Return (X, Y) of the center of cell containing provided text 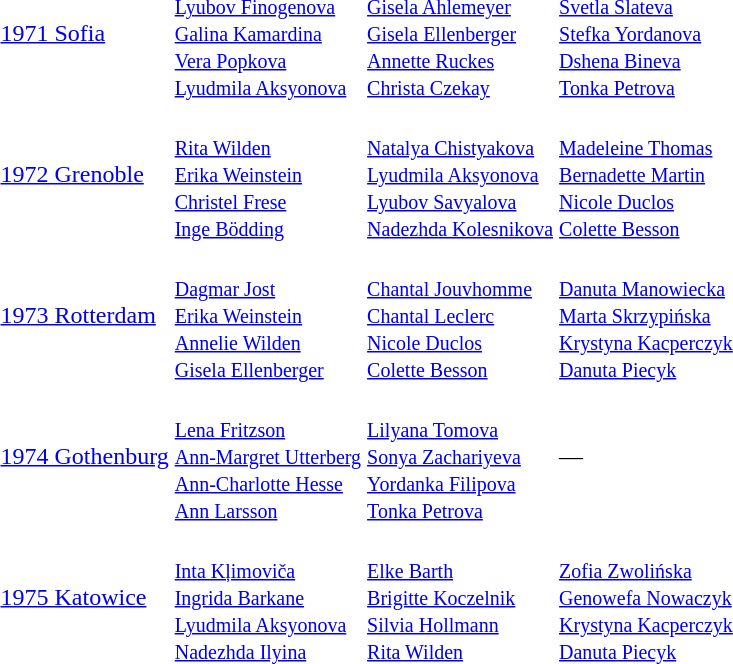
Lena FritzsonAnn-Margret UtterbergAnn-Charlotte HesseAnn Larsson (268, 456)
Lilyana TomovaSonya ZachariyevaYordanka FilipovaTonka Petrova (460, 456)
Dagmar JostErika WeinsteinAnnelie WildenGisela Ellenberger (268, 315)
Natalya ChistyakovaLyudmila AksyonovaLyubov SavyalovaNadezhda Kolesnikova (460, 174)
Chantal JouvhommeChantal LeclercNicole DuclosColette Besson (460, 315)
Rita WildenErika WeinsteinChristel FreseInge Bödding (268, 174)
